Detect which cell encompasses the target text, then output its (x, y) center coordinate. 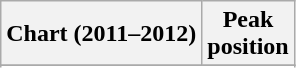
Chart (2011–2012) (102, 34)
Peakposition (248, 34)
